Extract the (x, y) coordinate from the center of the cell holding the provided text.  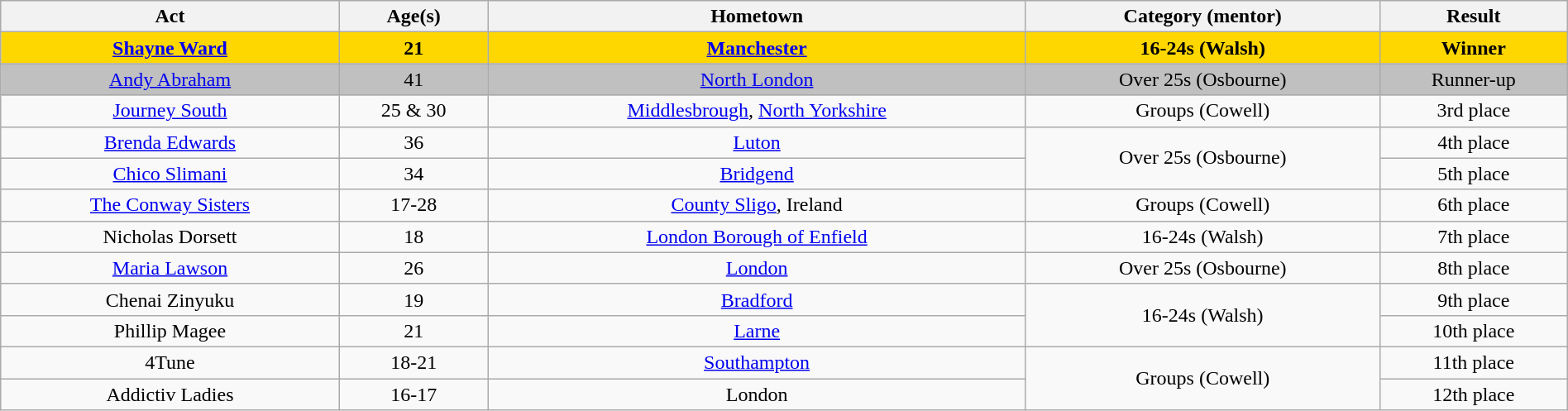
Southampton (757, 362)
Act (170, 17)
19 (414, 299)
Journey South (170, 111)
26 (414, 268)
Age(s) (414, 17)
17-28 (414, 205)
Bridgend (757, 174)
12th place (1474, 394)
Nicholas Dorsett (170, 237)
Addictiv Ladies (170, 394)
Chenai Zinyuku (170, 299)
Manchester (757, 48)
4Tune (170, 362)
25 & 30 (414, 111)
Runner-up (1474, 79)
North London (757, 79)
10th place (1474, 331)
3rd place (1474, 111)
The Conway Sisters (170, 205)
Winner (1474, 48)
County Sligo, Ireland (757, 205)
Luton (757, 142)
Chico Slimani (170, 174)
Andy Abraham (170, 79)
Larne (757, 331)
6th place (1474, 205)
Category (mentor) (1202, 17)
8th place (1474, 268)
41 (414, 79)
Phillip Magee (170, 331)
5th place (1474, 174)
Shayne Ward (170, 48)
Bradford (757, 299)
4th place (1474, 142)
16-17 (414, 394)
Middlesbrough, North Yorkshire (757, 111)
18-21 (414, 362)
9th place (1474, 299)
Hometown (757, 17)
11th place (1474, 362)
Result (1474, 17)
London Borough of Enfield (757, 237)
34 (414, 174)
Maria Lawson (170, 268)
7th place (1474, 237)
Brenda Edwards (170, 142)
36 (414, 142)
18 (414, 237)
